Capture the cell that displays the provided text and extract its (X, Y) central coordinate. 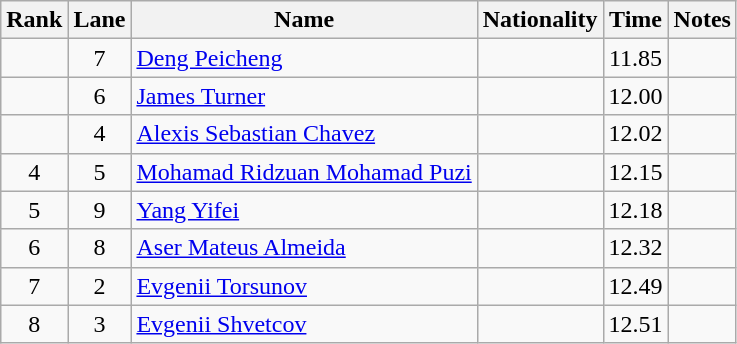
Evgenii Shvetcov (304, 324)
Mohamad Ridzuan Mohamad Puzi (304, 172)
12.02 (636, 134)
Rank (34, 20)
3 (100, 324)
James Turner (304, 96)
Aser Mateus Almeida (304, 248)
12.00 (636, 96)
Yang Yifei (304, 210)
Lane (100, 20)
Name (304, 20)
2 (100, 286)
Notes (702, 20)
12.32 (636, 248)
11.85 (636, 58)
12.51 (636, 324)
9 (100, 210)
Alexis Sebastian Chavez (304, 134)
12.18 (636, 210)
Nationality (540, 20)
Deng Peicheng (304, 58)
12.49 (636, 286)
Evgenii Torsunov (304, 286)
12.15 (636, 172)
Time (636, 20)
